Return (x, y) of the center of cell containing provided text 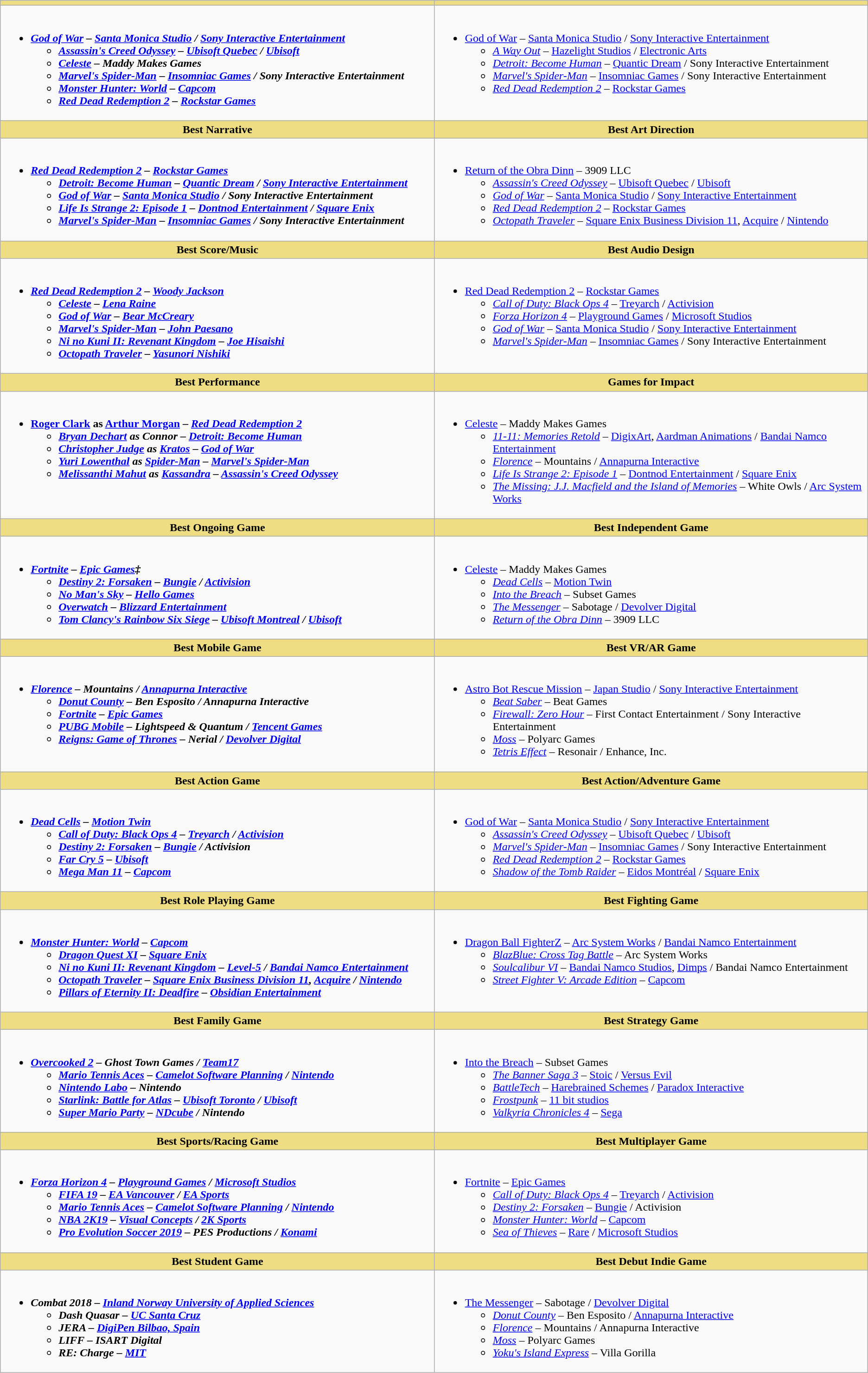
Best Mobile Game (217, 648)
Best Audio Design (651, 250)
Games for Impact (651, 382)
Best VR/AR Game (651, 648)
Combat 2018 – Inland Norway University of Applied SciencesDash Quasar – UC Santa CruzJERA – DigiPen Bilbao, SpainLIFF – ISART DigitalRE: Charge – MIT (217, 1321)
Best Independent Game (651, 527)
Best Debut Indie Game (651, 1261)
Best Student Game (217, 1261)
Best Narrative (217, 129)
Best Sports/Racing Game (217, 1141)
Best Multiplayer Game (651, 1141)
Best Role Playing Game (217, 901)
Best Action/Adventure Game (651, 781)
Best Score/Music (217, 250)
Best Fighting Game (651, 901)
Best Family Game (217, 1021)
Best Action Game (217, 781)
Best Strategy Game (651, 1021)
Best Performance (217, 382)
Best Ongoing Game (217, 527)
Best Art Direction (651, 129)
